Find where the given text appears and provide that cell's center as (x, y) coordinate. 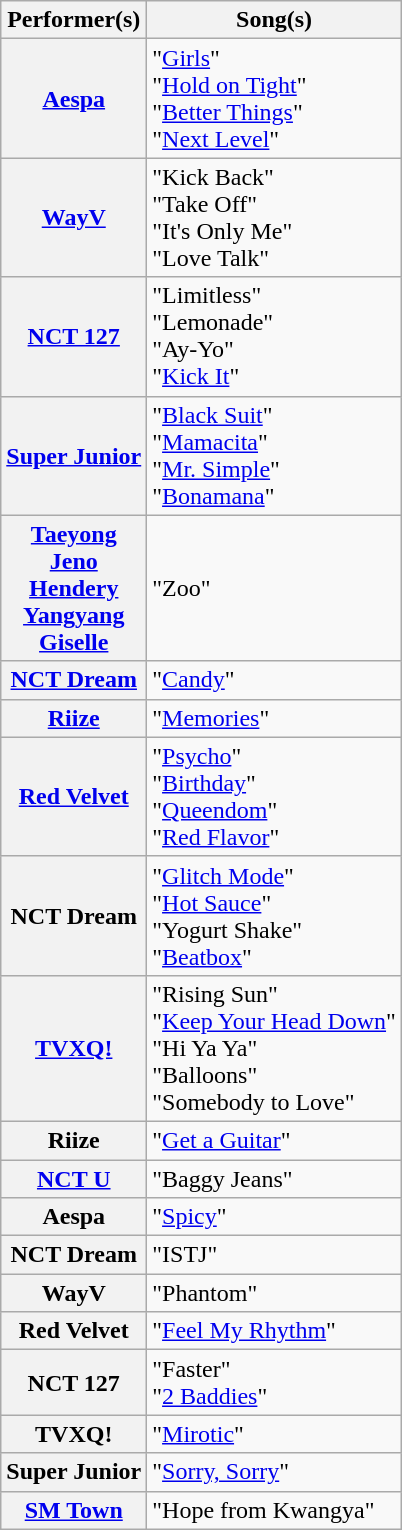
"Kick Back""Take Off""It's Only Me""Love Talk" (274, 218)
SM Town (74, 1510)
"Faster""2 Baddies" (274, 1382)
"Get a Guitar" (274, 1140)
"Feel My Rhythm" (274, 1331)
"Limitless""Lemonade""Ay-Yo""Kick It" (274, 336)
"Rising Sun""Keep Your Head Down""Hi Ya Ya""Balloons""Somebody to Love" (274, 1048)
"Black Suit""Mamacita""Mr. Simple""Bonamana" (274, 456)
"Candy" (274, 680)
"Hope from Kwangya" (274, 1510)
NCT U (74, 1179)
"Girls""Hold on Tight""Better Things""Next Level" (274, 98)
Song(s) (274, 20)
"Mirotic" (274, 1434)
"Glitch Mode""Hot Sauce""Yogurt Shake""Beatbox" (274, 916)
TaeyongJenoHenderyYangyangGiselle (74, 588)
"Spicy" (274, 1217)
"Zoo" (274, 588)
"Memories" (274, 718)
"ISTJ" (274, 1255)
"Sorry, Sorry" (274, 1472)
"Phantom" (274, 1293)
"Psycho""Birthday""Queendom""Red Flavor" (274, 796)
"Baggy Jeans" (274, 1179)
Performer(s) (74, 20)
